Identify which cell holds the provided text, then report its [x, y] central coordinate. 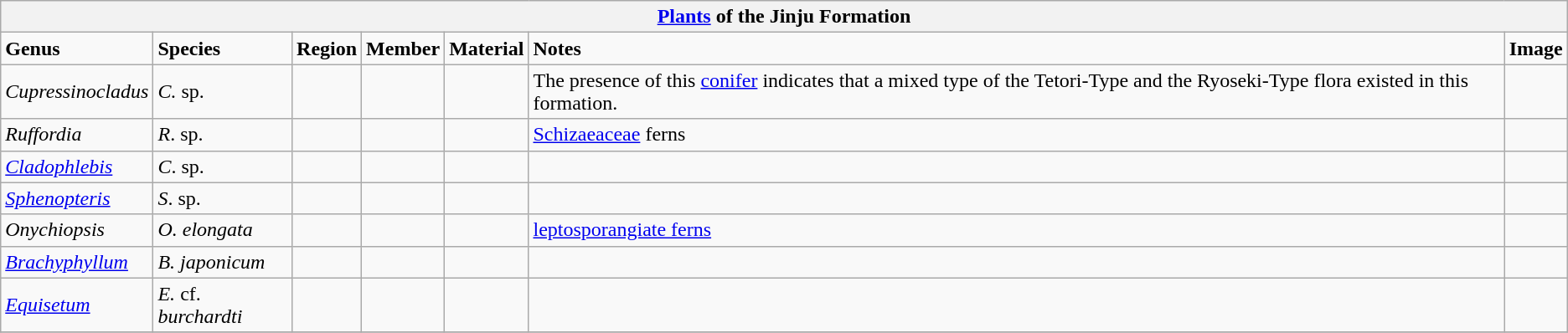
Material [487, 49]
Ruffordia [77, 135]
Plants of the Jinju Formation [784, 17]
The presence of this conifer indicates that a mixed type of the Tetori-Type and the Ryoseki-Type flora existed in this formation. [1017, 92]
Cupressinocladus [77, 92]
Schizaeaceae ferns [1017, 135]
O. elongata [223, 230]
R. sp. [223, 135]
Sphenopteris [77, 198]
Cladophlebis [77, 166]
Equisetum [77, 305]
Notes [1017, 49]
Member [404, 49]
Image [1536, 49]
B. japonicum [223, 262]
Region [327, 49]
Species [223, 49]
E. cf. burchardti [223, 305]
Onychiopsis [77, 230]
Genus [77, 49]
leptosporangiate ferns [1017, 230]
Brachyphyllum [77, 262]
S. sp. [223, 198]
